Scan for the cell matching the given text and deliver its (x, y) coordinate at center. 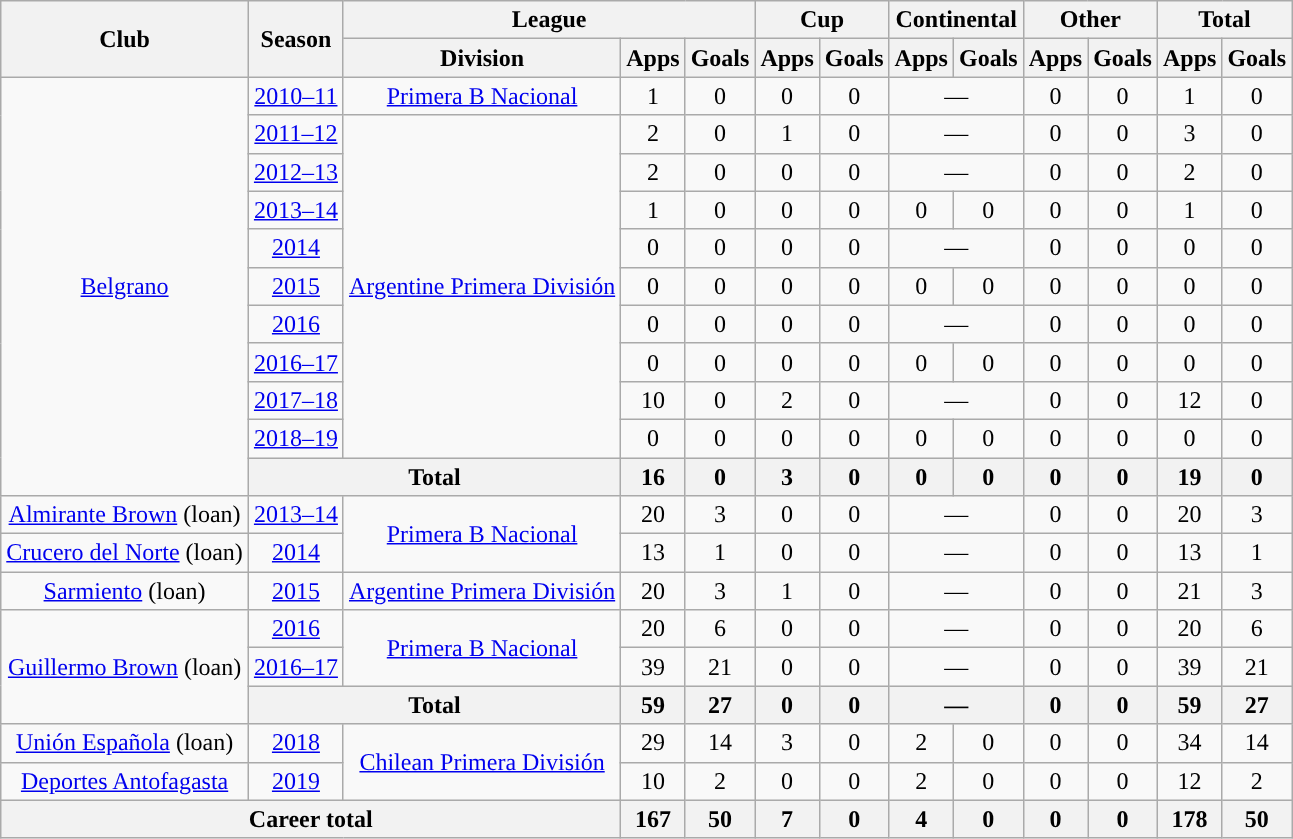
League (548, 20)
34 (1189, 743)
Career total (311, 819)
2011–12 (296, 134)
Other (1090, 20)
Season (296, 39)
178 (1189, 819)
Crucero del Norte (loan) (125, 553)
29 (653, 743)
Division (482, 58)
Guillermo Brown (loan) (125, 667)
2017–18 (296, 400)
Continental (956, 20)
2012–13 (296, 172)
7 (787, 819)
2010–11 (296, 96)
Sarmiento (loan) (125, 591)
2019 (296, 781)
19 (1189, 477)
Belgrano (125, 286)
Chilean Primera División (482, 762)
2018 (296, 743)
Almirante Brown (loan) (125, 515)
16 (653, 477)
2018–19 (296, 438)
4 (921, 819)
Deportes Antofagasta (125, 781)
Cup (822, 20)
167 (653, 819)
Unión Española (loan) (125, 743)
Club (125, 39)
